Detect which cell encompasses the target text, then output its [x, y] center coordinate. 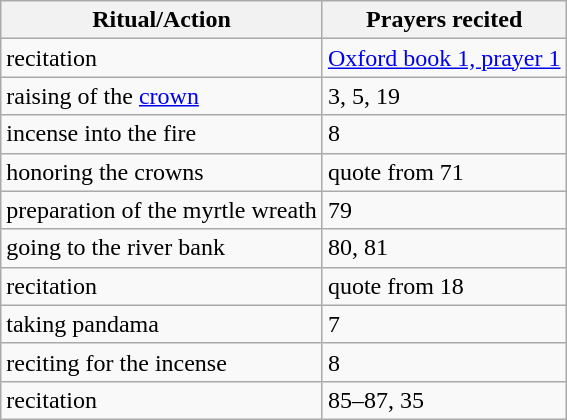
raising of the crown [162, 96]
quote from 18 [444, 286]
7 [444, 324]
3, 5, 19 [444, 96]
80, 81 [444, 248]
85–87, 35 [444, 400]
79 [444, 210]
going to the river bank [162, 248]
Oxford book 1, prayer 1 [444, 58]
reciting for the incense [162, 362]
incense into the fire [162, 134]
honoring the crowns [162, 172]
taking pandama [162, 324]
Prayers recited [444, 20]
quote from 71 [444, 172]
Ritual/Action [162, 20]
preparation of the myrtle wreath [162, 210]
